Output the (x, y) coordinate of the center of the cell containing the given text.  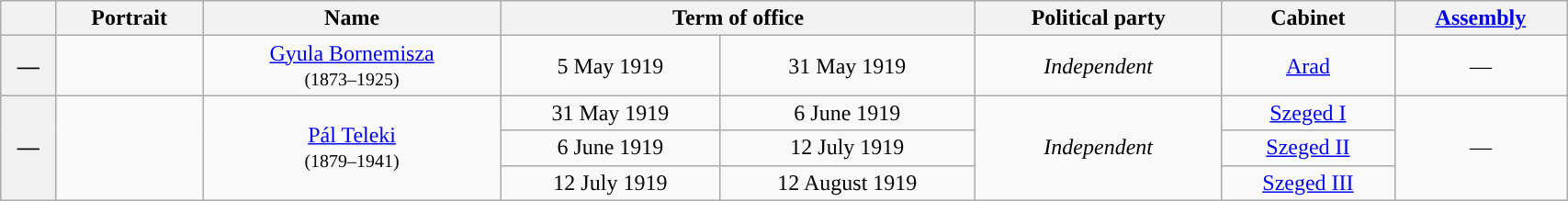
Szeged III (1308, 183)
Portrait (130, 18)
Arad (1308, 66)
Pál Teleki(1879–1941) (353, 148)
5 May 1919 (610, 66)
Szeged II (1308, 148)
Szeged I (1308, 113)
Term of office (739, 18)
Political party (1099, 18)
Gyula Bornemisza(1873–1925) (353, 66)
Assembly (1481, 18)
Name (353, 18)
Cabinet (1308, 18)
12 August 1919 (847, 183)
